Identify which cell holds the provided text, then report its [X, Y] central coordinate. 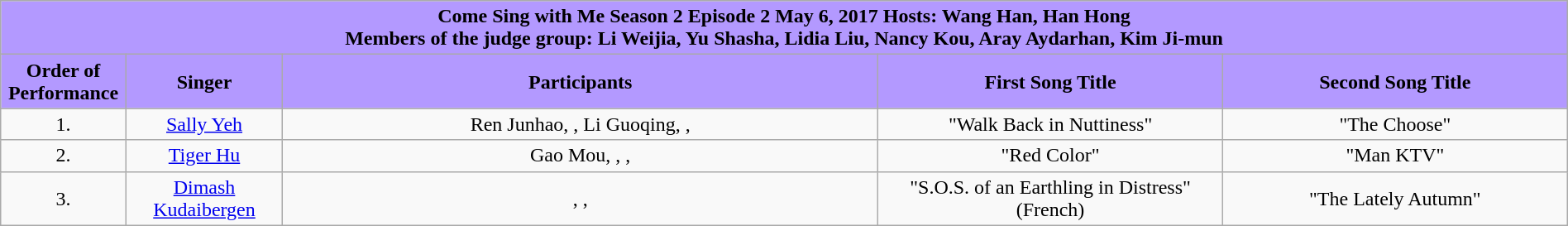
Ren Junhao, , Li Guoqing, , [581, 124]
Order of Performance [64, 81]
"The Choose" [1394, 124]
"S.O.S. of an Earthling in Distress" (French) [1050, 199]
1. [64, 124]
"Man KTV" [1394, 156]
Gao Mou, , , [581, 156]
"Red Color" [1050, 156]
"Walk Back in Nuttiness" [1050, 124]
Dimash Kudaibergen [203, 199]
Participants [581, 81]
2. [64, 156]
Second Song Title [1394, 81]
, , [581, 199]
First Song Title [1050, 81]
Tiger Hu [203, 156]
Sally Yeh [203, 124]
"The Lately Autumn" [1394, 199]
3. [64, 199]
Singer [203, 81]
